Provide the (x, y) coordinate of the cell's center where the given text is located.  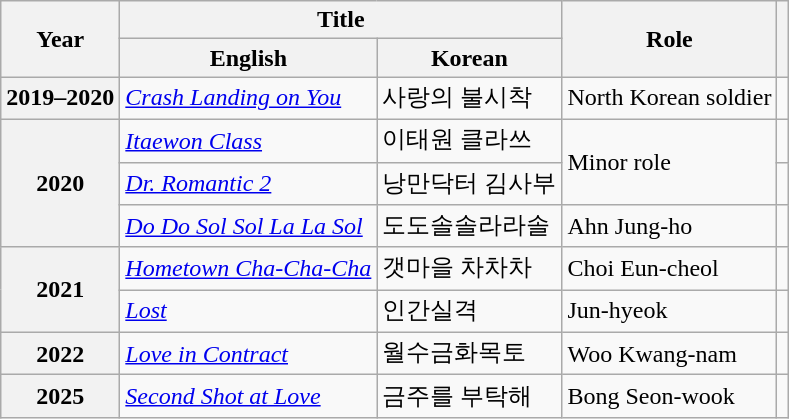
Korean (470, 58)
Itaewon Class (248, 140)
Hometown Cha-Cha-Cha (248, 268)
이태원 클라쓰 (470, 140)
North Korean soldier (670, 98)
갯마을 차차차 (470, 268)
Lost (248, 312)
2020 (60, 183)
Crash Landing on You (248, 98)
Love in Contract (248, 354)
Do Do Sol Sol La La Sol (248, 226)
사랑의 불시착 (470, 98)
Title (341, 20)
Second Shot at Love (248, 396)
월수금화목토 (470, 354)
2019–2020 (60, 98)
Dr. Romantic 2 (248, 184)
Bong Seon-wook (670, 396)
English (248, 58)
금주를 부탁해 (470, 396)
인간실격 (470, 312)
Jun-hyeok (670, 312)
Year (60, 39)
낭만닥터 김사부 (470, 184)
2021 (60, 290)
도도솔솔라라솔 (470, 226)
2025 (60, 396)
Minor role (670, 162)
2022 (60, 354)
Role (670, 39)
Choi Eun-cheol (670, 268)
Ahn Jung-ho (670, 226)
Woo Kwang-nam (670, 354)
